Return the (x, y) coordinate for the center point of the cell that contains the specified text.  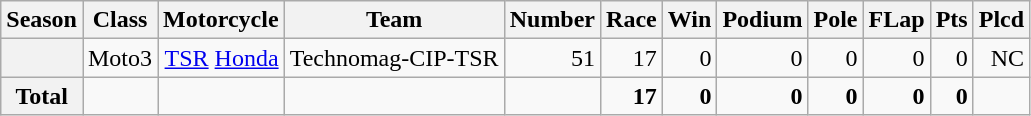
Team (394, 20)
Plcd (1001, 20)
51 (552, 58)
NC (1001, 58)
FLap (896, 20)
Pole (836, 20)
Race (632, 20)
Moto3 (120, 58)
Technomag-CIP-TSR (394, 58)
Win (690, 20)
Season (42, 20)
Motorcycle (222, 20)
TSR Honda (222, 58)
Pts (952, 20)
Podium (762, 20)
Number (552, 20)
Total (42, 96)
Class (120, 20)
